Determine the (X, Y) coordinate at the center of the cell enclosing the given text.  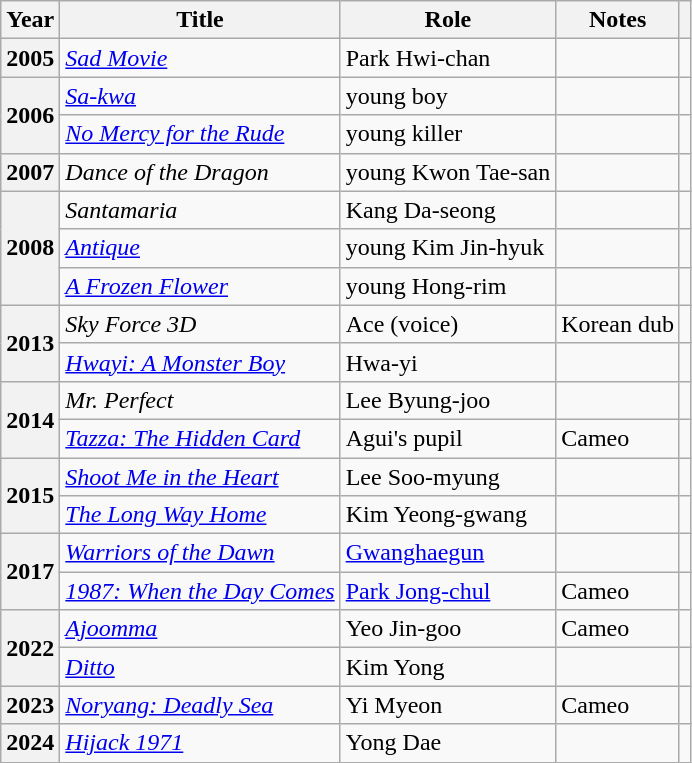
2013 (30, 343)
2008 (30, 248)
Ajoomma (200, 629)
2014 (30, 419)
young killer (448, 134)
Role (448, 20)
Agui's pupil (448, 438)
young Hong-rim (448, 286)
Warriors of the Dawn (200, 553)
Gwanghaegun (448, 553)
The Long Way Home (200, 515)
A Frozen Flower (200, 286)
Tazza: The Hidden Card (200, 438)
Sky Force 3D (200, 324)
Year (30, 20)
Ditto (200, 667)
Yi Myeon (448, 705)
Korean dub (618, 324)
Antique (200, 248)
Shoot Me in the Heart (200, 477)
Kim Yong (448, 667)
young boy (448, 96)
Noryang: Deadly Sea (200, 705)
Title (200, 20)
2022 (30, 648)
young Kwon Tae-san (448, 172)
Yeo Jin-goo (448, 629)
Park Jong-chul (448, 591)
Kim Yeong-gwang (448, 515)
1987: When the Day Comes (200, 591)
Notes (618, 20)
Mr. Perfect (200, 400)
Park Hwi-chan (448, 58)
Lee Soo-myung (448, 477)
Sa-kwa (200, 96)
Yong Dae (448, 743)
Ace (voice) (448, 324)
Kang Da-seong (448, 210)
2015 (30, 496)
No Mercy for the Rude (200, 134)
Hwa-yi (448, 362)
young Kim Jin-hyuk (448, 248)
2017 (30, 572)
2023 (30, 705)
Hijack 1971 (200, 743)
2005 (30, 58)
Hwayi: A Monster Boy (200, 362)
Sad Movie (200, 58)
2006 (30, 115)
2007 (30, 172)
Dance of the Dragon (200, 172)
Lee Byung-joo (448, 400)
2024 (30, 743)
Santamaria (200, 210)
